For the text-containing cell, return its midpoint in [X, Y] coordinate format. 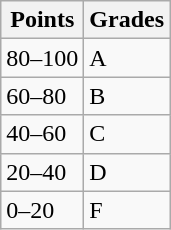
0–20 [42, 210]
D [127, 172]
A [127, 58]
F [127, 210]
C [127, 134]
80–100 [42, 58]
Points [42, 20]
60–80 [42, 96]
20–40 [42, 172]
40–60 [42, 134]
Grades [127, 20]
B [127, 96]
